Detect which cell encompasses the target text, then output its [x, y] center coordinate. 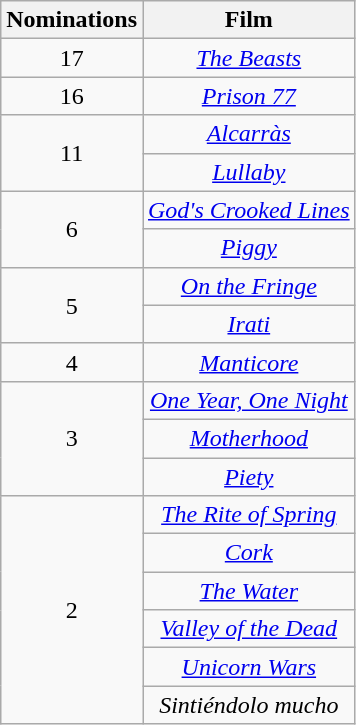
Film [248, 20]
The Water [248, 591]
Prison 77 [248, 96]
3 [72, 438]
Alcarràs [248, 134]
Piggy [248, 248]
Motherhood [248, 438]
The Rite of Spring [248, 515]
Irati [248, 324]
Lullaby [248, 172]
11 [72, 153]
Unicorn Wars [248, 667]
One Year, One Night [248, 400]
Piety [248, 477]
16 [72, 96]
Valley of the Dead [248, 629]
On the Fringe [248, 286]
2 [72, 610]
5 [72, 305]
17 [72, 58]
Cork [248, 553]
God's Crooked Lines [248, 210]
6 [72, 229]
Nominations [72, 20]
Manticore [248, 362]
Sintiéndolo mucho [248, 705]
The Beasts [248, 58]
4 [72, 362]
